From the cell containing the given text, extract its center point as [X, Y] coordinate. 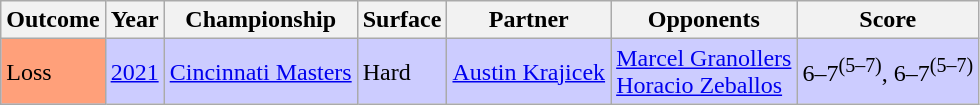
Hard [402, 72]
Championship [260, 20]
Loss [53, 72]
Cincinnati Masters [260, 72]
2021 [134, 72]
Outcome [53, 20]
Year [134, 20]
Score [888, 20]
Surface [402, 20]
6–7(5–7), 6–7(5–7) [888, 72]
Partner [529, 20]
Austin Krajicek [529, 72]
Opponents [704, 20]
Marcel Granollers Horacio Zeballos [704, 72]
